Determine the (X, Y) coordinate at the center of the cell enclosing the given text.  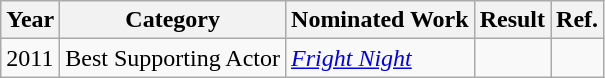
Fright Night (380, 58)
Year (30, 20)
Category (173, 20)
Best Supporting Actor (173, 58)
Result (512, 20)
Ref. (578, 20)
Nominated Work (380, 20)
2011 (30, 58)
